Capture the cell that displays the provided text and extract its [X, Y] central coordinate. 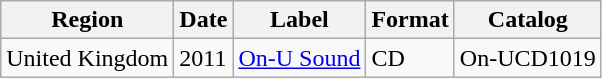
2011 [204, 58]
On-UCD1019 [528, 58]
Catalog [528, 20]
Label [300, 20]
On-U Sound [300, 58]
CD [410, 58]
Date [204, 20]
Region [88, 20]
Format [410, 20]
United Kingdom [88, 58]
